Identify which cell holds the provided text, then report its [x, y] central coordinate. 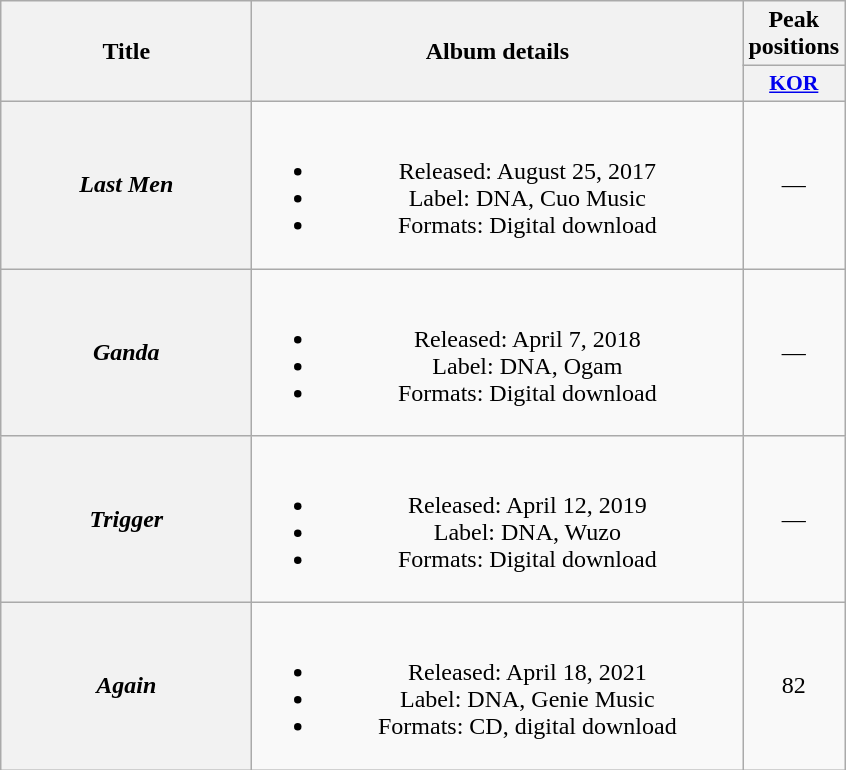
KOR [794, 84]
Album details [498, 52]
Released: April 12, 2019Label: DNA, WuzoFormats: Digital download [498, 520]
Trigger [126, 520]
Released: April 18, 2021Label: DNA, Genie MusicFormats: CD, digital download [498, 686]
Last Men [126, 184]
Ganda [126, 352]
Released: April 7, 2018Label: DNA, OgamFormats: Digital download [498, 352]
Released: August 25, 2017Label: DNA, Cuo MusicFormats: Digital download [498, 184]
Again [126, 686]
82 [794, 686]
Title [126, 52]
Peakpositions [794, 34]
